Return the (x, y) coordinate for the center point of the cell that contains the specified text.  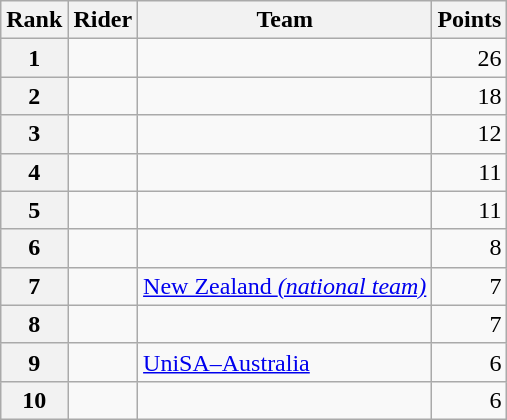
9 (34, 362)
5 (34, 210)
10 (34, 400)
26 (470, 58)
4 (34, 172)
Rider (103, 20)
Team (285, 20)
Points (470, 20)
18 (470, 96)
Rank (34, 20)
2 (34, 96)
12 (470, 134)
3 (34, 134)
1 (34, 58)
New Zealand (national team) (285, 286)
UniSA–Australia (285, 362)
